Capture the cell that displays the provided text and extract its (X, Y) central coordinate. 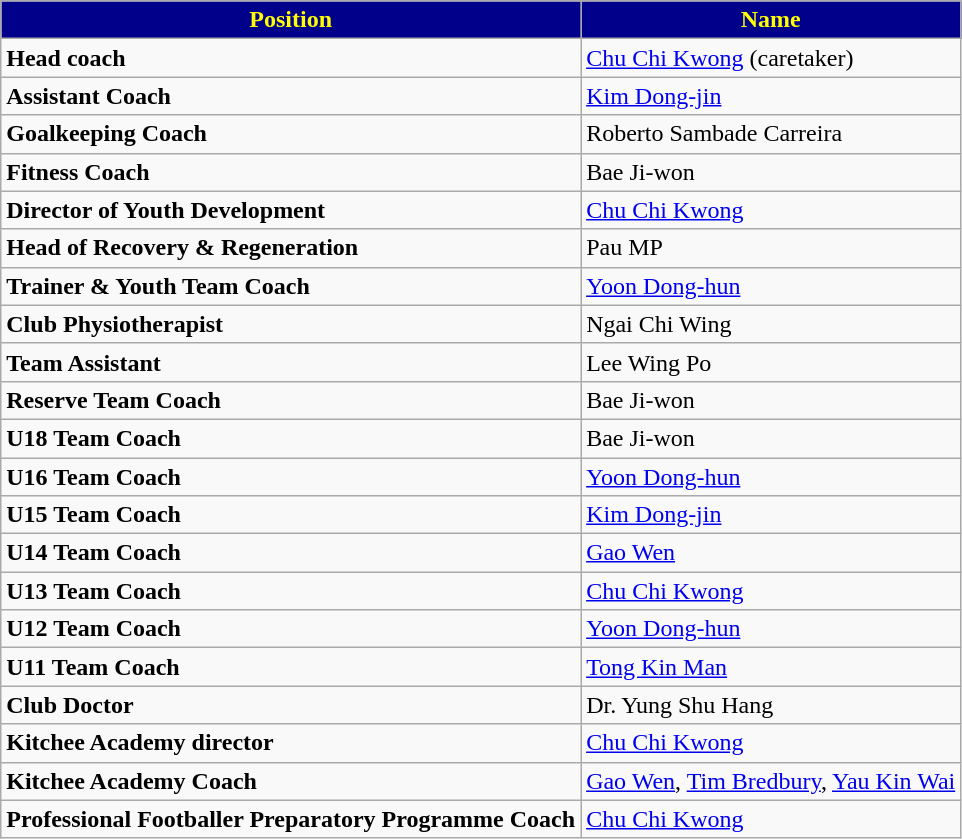
Reserve Team Coach (291, 400)
Club Physiotherapist (291, 324)
U15 Team Coach (291, 515)
Lee Wing Po (771, 362)
Name (771, 20)
U11 Team Coach (291, 667)
Director of Youth Development (291, 210)
U18 Team Coach (291, 438)
Professional Footballer Preparatory Programme Coach (291, 819)
Pau MP (771, 248)
Gao Wen, Tim Bredbury, Yau Kin Wai (771, 781)
U16 Team Coach (291, 477)
U12 Team Coach (291, 629)
Kitchee Academy director (291, 743)
Assistant Coach (291, 96)
Fitness Coach (291, 172)
Dr. Yung Shu Hang (771, 705)
Team Assistant (291, 362)
Chu Chi Kwong (caretaker) (771, 58)
Head of Recovery & Regeneration (291, 248)
Trainer & Youth Team Coach (291, 286)
Kitchee Academy Coach (291, 781)
U14 Team Coach (291, 553)
Tong Kin Man (771, 667)
U13 Team Coach (291, 591)
Gao Wen (771, 553)
Goalkeeping Coach (291, 134)
Club Doctor (291, 705)
Ngai Chi Wing (771, 324)
Position (291, 20)
Head coach (291, 58)
Roberto Sambade Carreira (771, 134)
